Output the [X, Y] coordinate of the center of the cell containing the given text.  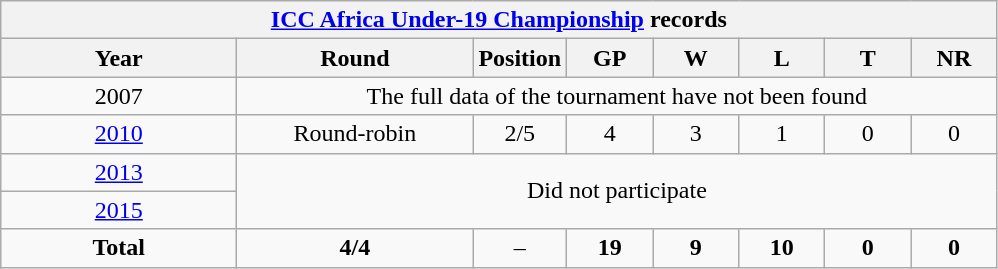
2013 [119, 172]
2015 [119, 210]
ICC Africa Under-19 Championship records [499, 20]
4 [610, 134]
2007 [119, 96]
Year [119, 58]
The full data of the tournament have not been found [617, 96]
19 [610, 248]
9 [696, 248]
1 [782, 134]
W [696, 58]
Did not participate [617, 191]
10 [782, 248]
T [868, 58]
4/4 [355, 248]
3 [696, 134]
2/5 [520, 134]
Round-robin [355, 134]
Position [520, 58]
Round [355, 58]
L [782, 58]
NR [954, 58]
2010 [119, 134]
Total [119, 248]
– [520, 248]
GP [610, 58]
